Extract the (x, y) coordinate from the center of the cell holding the provided text.  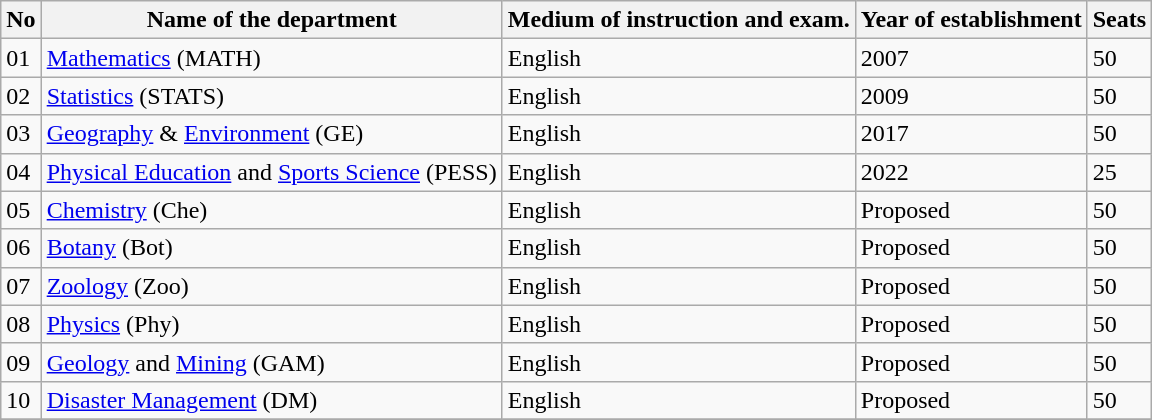
03 (21, 134)
2017 (971, 134)
Mathematics (MATH) (272, 58)
09 (21, 362)
04 (21, 172)
Name of the department (272, 20)
No (21, 20)
10 (21, 400)
01 (21, 58)
Zoology (Zoo) (272, 286)
Geography & Environment (GE) (272, 134)
08 (21, 324)
25 (1119, 172)
06 (21, 248)
2007 (971, 58)
Chemistry (Che) (272, 210)
Physical Education and Sports Science (PESS) (272, 172)
Medium of instruction and exam. (678, 20)
07 (21, 286)
2009 (971, 96)
Statistics (STATS) (272, 96)
Year of establishment (971, 20)
02 (21, 96)
05 (21, 210)
Seats (1119, 20)
2022 (971, 172)
Botany (Bot) (272, 248)
Geology and Mining (GAM) (272, 362)
Disaster Management (DM) (272, 400)
Physics (Phy) (272, 324)
